Pinpoint the cell where the given text exists, returning its [X, Y] midpoint coordinate. 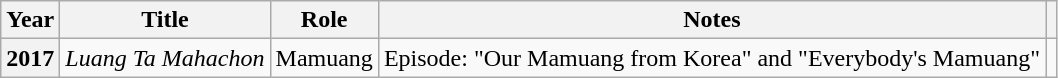
Notes [712, 20]
Role [324, 20]
Year [30, 20]
Title [165, 20]
Episode: "Our Mamuang from Korea" and "Everybody's Mamuang" [712, 58]
Luang Ta Mahachon [165, 58]
2017 [30, 58]
Mamuang [324, 58]
